Provide the [X, Y] coordinate of the cell's center where the given text is located.  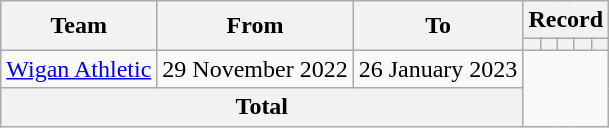
Wigan Athletic [79, 69]
Record [566, 20]
To [438, 26]
29 November 2022 [255, 69]
From [255, 26]
Team [79, 26]
Total [262, 107]
26 January 2023 [438, 69]
